Detect which cell encompasses the target text, then output its [X, Y] center coordinate. 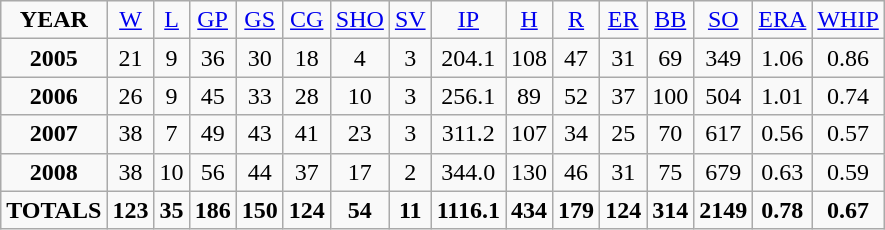
2008 [54, 172]
R [576, 20]
46 [576, 172]
107 [530, 134]
504 [724, 96]
2005 [54, 58]
2149 [724, 210]
123 [130, 210]
89 [530, 96]
ERA [782, 20]
W [130, 20]
0.63 [782, 172]
0.56 [782, 134]
52 [576, 96]
679 [724, 172]
49 [212, 134]
21 [130, 58]
11 [410, 210]
130 [530, 172]
26 [130, 96]
YEAR [54, 20]
179 [576, 210]
2 [410, 172]
349 [724, 58]
204.1 [468, 58]
SHO [360, 20]
43 [260, 134]
GP [212, 20]
69 [670, 58]
256.1 [468, 96]
7 [172, 134]
0.57 [848, 134]
23 [360, 134]
108 [530, 58]
17 [360, 172]
0.67 [848, 210]
2007 [54, 134]
434 [530, 210]
WHIP [848, 20]
1116.1 [468, 210]
75 [670, 172]
1.01 [782, 96]
186 [212, 210]
25 [624, 134]
344.0 [468, 172]
SO [724, 20]
56 [212, 172]
0.78 [782, 210]
0.59 [848, 172]
33 [260, 96]
34 [576, 134]
54 [360, 210]
2006 [54, 96]
SV [410, 20]
30 [260, 58]
314 [670, 210]
45 [212, 96]
GS [260, 20]
35 [172, 210]
0.86 [848, 58]
41 [306, 134]
L [172, 20]
IP [468, 20]
0.74 [848, 96]
70 [670, 134]
4 [360, 58]
ER [624, 20]
36 [212, 58]
47 [576, 58]
18 [306, 58]
TOTALS [54, 210]
100 [670, 96]
311.2 [468, 134]
28 [306, 96]
H [530, 20]
150 [260, 210]
1.06 [782, 58]
BB [670, 20]
CG [306, 20]
44 [260, 172]
617 [724, 134]
